Find where the given text appears and provide that cell's center as (X, Y) coordinate. 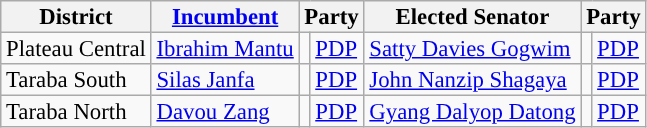
Satty Davies Gogwim (472, 49)
John Nanzip Shagaya (472, 80)
Ibrahim Mantu (225, 49)
Taraba North (76, 112)
Davou Zang (225, 112)
Gyang Dalyop Datong (472, 112)
Plateau Central (76, 49)
Incumbent (225, 17)
Taraba South (76, 80)
District (76, 17)
Elected Senator (472, 17)
Silas Janfa (225, 80)
